Return [X, Y] of the center of cell containing provided text 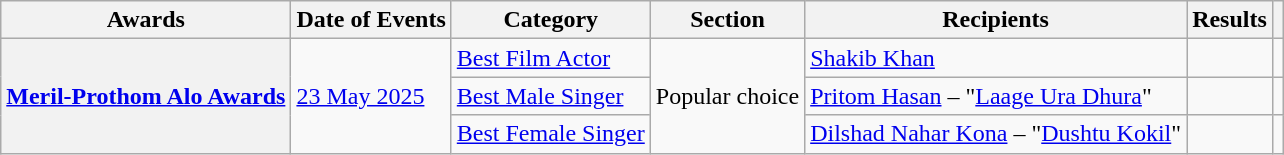
Date of Events [371, 20]
Best Female Singer [550, 134]
Recipients [996, 20]
Best Male Singer [550, 96]
Pritom Hasan – "Laage Ura Dhura" [996, 96]
Best Film Actor [550, 58]
Awards [146, 20]
23 May 2025 [371, 96]
Popular choice [727, 96]
Section [727, 20]
Shakib Khan [996, 58]
Dilshad Nahar Kona – "Dushtu Kokil" [996, 134]
Results [1230, 20]
Category [550, 20]
Meril-Prothom Alo Awards [146, 96]
